Find where the given text appears and provide that cell's center as [x, y] coordinate. 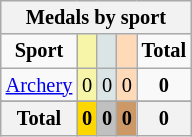
Sport [39, 51]
Archery [39, 85]
Medals by sport [96, 17]
